Return [x, y] of the center of cell containing provided text 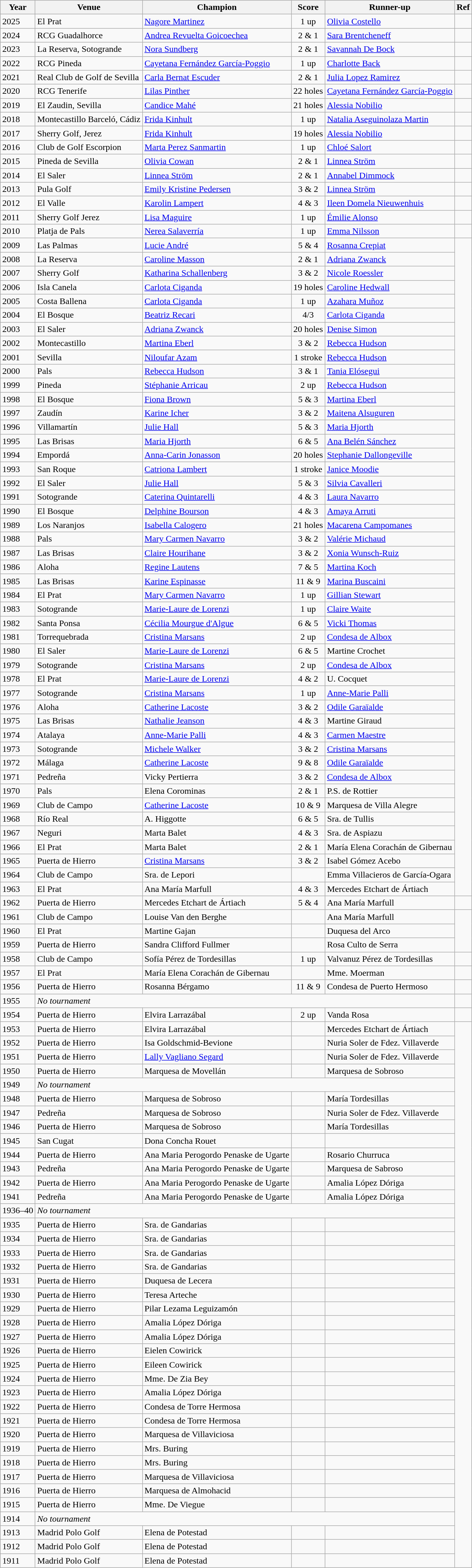
Valvanuz Pérez de Tordesillas [390, 959]
Lucie André [217, 245]
1936–40 [18, 1211]
Marquesa de Sabroso [390, 1169]
Janice Moodie [390, 469]
Sofía Pérez de Tordesillas [217, 959]
1932 [18, 1267]
2018 [18, 119]
2023 [18, 49]
Vicki Thomas [390, 623]
1994 [18, 455]
1996 [18, 427]
Marquesa de Movellán [217, 1071]
Mme. De Viegue [217, 1504]
Torrequebrada [89, 637]
7 & 5 [308, 567]
1920 [18, 1435]
Tania Elósegui [390, 371]
2001 [18, 357]
1927 [18, 1337]
Real Club de Golf de Sevilla [89, 77]
Stéphanie Arricau [217, 385]
1925 [18, 1365]
Sherry Golf, Jerez [89, 133]
1966 [18, 847]
1981 [18, 637]
Isla Canela [89, 287]
1992 [18, 483]
Karine Icher [217, 413]
1995 [18, 441]
2016 [18, 147]
Pilar Lezama Leguizamón [217, 1309]
Nicole Roessler [390, 273]
Savannah De Bock [390, 49]
Ana Belén Sánchez [390, 441]
Beatriz Recari [217, 315]
Ref [463, 7]
Emma Villacieros de García-Ogara [390, 875]
1950 [18, 1071]
Marta Perez Sanmartin [217, 147]
1930 [18, 1294]
1967 [18, 833]
2021 [18, 77]
1934 [18, 1239]
2002 [18, 343]
Mme. De Zia Bey [217, 1379]
1984 [18, 595]
Dona Concha Rouet [217, 1141]
Venue [89, 7]
Caroline Hedwall [390, 287]
1988 [18, 539]
1931 [18, 1281]
Karine Espinasse [217, 581]
1918 [18, 1462]
Carla Bernat Escuder [217, 77]
Málaga [89, 763]
Lally Vagliano Segard [217, 1057]
Emma Nilsson [390, 231]
2014 [18, 175]
Laura Navarro [390, 497]
Duquesa del Arco [390, 931]
1968 [18, 819]
1999 [18, 385]
2022 [18, 63]
Platja de Pals [89, 231]
1983 [18, 609]
Río Real [89, 819]
Denise Simon [390, 329]
Champion [217, 7]
Zaudín [89, 413]
1962 [18, 903]
Anna-Carin Jonasson [217, 455]
El Zaudin, Sevilla [89, 105]
Mme. Moerman [390, 973]
Los Naranjos [89, 525]
Marina Buscaini [390, 581]
RCG Pineda [89, 63]
Isa Goldschmid-Bevione [217, 1043]
1991 [18, 497]
2003 [18, 329]
Isabella Calogero [217, 525]
1944 [18, 1155]
2020 [18, 91]
2010 [18, 231]
La Reserva, Sotogrande [89, 49]
1959 [18, 945]
Sra. de Lepori [217, 875]
Pineda de Sevilla [89, 161]
Empordá [89, 455]
Lisa Maguire [217, 217]
Caterina Quintarelli [217, 497]
1919 [18, 1449]
Julia Lopez Ramirez [390, 77]
1921 [18, 1421]
1979 [18, 665]
Pula Golf [89, 189]
Louise Van den Berghe [217, 917]
Katharina Schallenberg [217, 273]
Carmen Maestre [390, 735]
Sherry Golf Jerez [89, 217]
A. Higgotte [217, 819]
2015 [18, 161]
1954 [18, 1015]
Montecastillo [89, 343]
1922 [18, 1407]
Condesa de Puerto Hermoso [390, 987]
U. Cocquet [390, 679]
San Roque [89, 469]
2013 [18, 189]
Sra. de Tullis [390, 819]
1946 [18, 1127]
Neguri [89, 833]
1942 [18, 1183]
Catriona Lambert [217, 469]
1990 [18, 511]
1965 [18, 861]
Maitena Alsuguren [390, 413]
2025 [18, 21]
Fiona Brown [217, 399]
2007 [18, 273]
Claire Waite [390, 609]
1923 [18, 1393]
1986 [18, 567]
Costa Ballena [89, 301]
1929 [18, 1309]
Silvia Cavalleri [390, 483]
Isabel Gómez Acebo [390, 861]
1976 [18, 707]
1955 [18, 1001]
1947 [18, 1113]
1998 [18, 399]
1917 [18, 1476]
1963 [18, 889]
P.S. de Rottier [390, 791]
1985 [18, 581]
1953 [18, 1029]
2005 [18, 301]
Nerea Salaverría [217, 231]
Lilas Pinther [217, 91]
1926 [18, 1351]
1952 [18, 1043]
Martina Koch [390, 567]
Regine Lautens [217, 567]
Rosanna Bérgamo [217, 987]
1924 [18, 1379]
Valérie Michaud [390, 539]
Nathalie Jeanson [217, 721]
2019 [18, 105]
Sevilla [89, 357]
1933 [18, 1253]
Émilie Alonso [390, 217]
Niloufar Azam [217, 357]
Villamartín [89, 427]
Karolin Lampert [217, 203]
Gillian Stewart [390, 595]
1949 [18, 1085]
1978 [18, 679]
Caroline Masson [217, 259]
9 & 8 [308, 763]
Claire Hourihane [217, 553]
1974 [18, 735]
Olivia Cowan [217, 161]
Natalia Aseguinolaza Martin [390, 119]
Martine Crochet [390, 651]
Xonia Wunsch-Ruiz [390, 553]
Azahara Muñoz [390, 301]
Sherry Golf [89, 273]
1987 [18, 553]
1915 [18, 1504]
1957 [18, 973]
1969 [18, 805]
1941 [18, 1197]
1945 [18, 1141]
Las Palmas [89, 245]
Olivia Costello [390, 21]
Marquesa de Almohacid [217, 1490]
1943 [18, 1169]
2000 [18, 371]
Cécilia Mourgue d'Algue [217, 623]
Club de Golf Escorpion [89, 147]
Nora Sundberg [217, 49]
Pineda [89, 385]
Macarena Campomanes [390, 525]
Stephanie Dallongeville [390, 455]
2024 [18, 35]
RCG Guadalhorce [89, 35]
Teresa Arteche [217, 1294]
Vicky Pertierra [217, 777]
1960 [18, 931]
Martine Gajan [217, 931]
22 holes [308, 91]
Sara Brentcheneff [390, 35]
Emily Kristine Pedersen [217, 189]
10 & 9 [308, 805]
1964 [18, 875]
1997 [18, 413]
1912 [18, 1547]
Score [308, 7]
La Reserva [89, 259]
1989 [18, 525]
Candice Mahé [217, 105]
1935 [18, 1225]
Year [18, 7]
4/3 [308, 315]
1975 [18, 721]
Eielen Cowirick [217, 1351]
Rosario Churruca [390, 1155]
Amaya Arruti [390, 511]
Santa Ponsa [89, 623]
Ileen Domela Nieuwenhuis [390, 203]
Montecastillo Barceló, Cádiz [89, 119]
San Cugat [89, 1141]
Rosanna Crepiat [390, 245]
Rosa Culto de Serra [390, 945]
Charlotte Back [390, 63]
Michele Walker [217, 749]
RCG Tenerife [89, 91]
1951 [18, 1057]
1948 [18, 1099]
Elena Corominas [217, 791]
Runner-up [390, 7]
Andrea Revuelta Goicoechea [217, 35]
1971 [18, 777]
Eileen Cowirick [217, 1365]
Sra. de Aspiazu [390, 833]
1916 [18, 1490]
1972 [18, 763]
Annabel Dimmock [390, 175]
2017 [18, 133]
2012 [18, 203]
El Valle [89, 203]
1961 [18, 917]
2011 [18, 217]
4 & 2 [308, 679]
Atalaya [89, 735]
1973 [18, 749]
1982 [18, 623]
1928 [18, 1323]
1956 [18, 987]
1958 [18, 959]
Nagore Martinez [217, 21]
Martine Giraud [390, 721]
1914 [18, 1519]
1970 [18, 791]
1980 [18, 651]
2004 [18, 315]
Marquesa de Villa Alegre [390, 805]
2009 [18, 245]
Delphine Bourson [217, 511]
1977 [18, 693]
Vanda Rosa [390, 1015]
Duquesa de Lecera [217, 1281]
1913 [18, 1533]
Sandra Clifford Fullmer [217, 945]
1911 [18, 1561]
Chloé Salort [390, 147]
2008 [18, 259]
2006 [18, 287]
3 & 1 [308, 371]
1993 [18, 469]
